Locate the cell with the specified text and output its [X, Y] center coordinate. 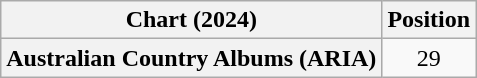
Position [429, 20]
Chart (2024) [192, 20]
29 [429, 58]
Australian Country Albums (ARIA) [192, 58]
